Find where the given text appears and provide that cell's center as (x, y) coordinate. 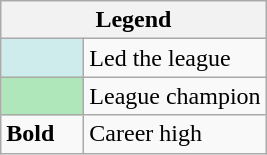
Legend (134, 20)
League champion (175, 96)
Bold (42, 134)
Led the league (175, 58)
Career high (175, 134)
